Output the [X, Y] coordinate of the center of the cell containing the given text.  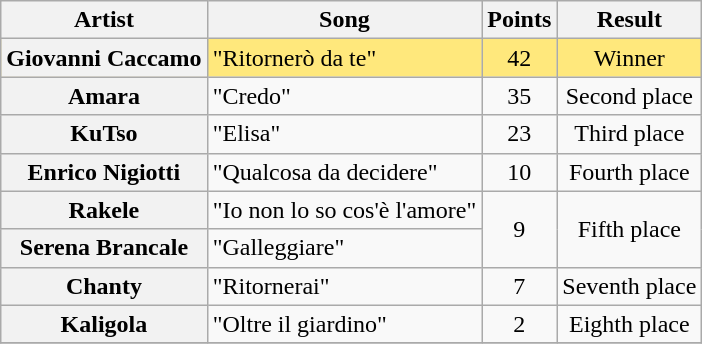
"Galleggiare" [344, 248]
Fifth place [630, 229]
10 [520, 172]
Enrico Nigiotti [104, 172]
2 [520, 324]
Chanty [104, 286]
23 [520, 134]
Third place [630, 134]
Result [630, 20]
Serena Brancale [104, 248]
"Elisa" [344, 134]
Rakele [104, 210]
"Ritornerò da te" [344, 58]
"Io non lo so cos'è l'amore" [344, 210]
Eighth place [630, 324]
"Oltre il giardino" [344, 324]
7 [520, 286]
42 [520, 58]
Seventh place [630, 286]
"Ritornerai" [344, 286]
Winner [630, 58]
KuTso [104, 134]
9 [520, 229]
Points [520, 20]
35 [520, 96]
Second place [630, 96]
Amara [104, 96]
Song [344, 20]
Artist [104, 20]
"Credo" [344, 96]
"Qualcosa da decidere" [344, 172]
Giovanni Caccamo [104, 58]
Kaligola [104, 324]
Fourth place [630, 172]
